Locate the cell with the specified text and output its (X, Y) center coordinate. 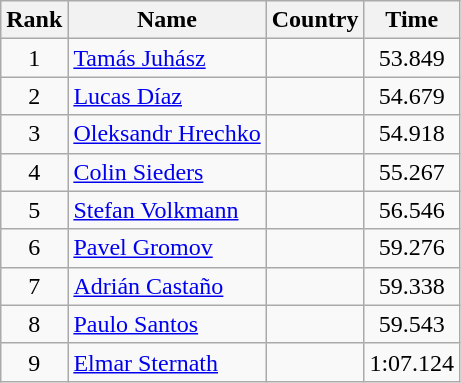
53.849 (412, 58)
8 (34, 324)
Oleksandr Hrechko (167, 134)
Elmar Sternath (167, 362)
54.679 (412, 96)
4 (34, 172)
7 (34, 286)
55.267 (412, 172)
Time (412, 20)
Tamás Juhász (167, 58)
9 (34, 362)
Pavel Gromov (167, 248)
1 (34, 58)
5 (34, 210)
54.918 (412, 134)
2 (34, 96)
Name (167, 20)
59.276 (412, 248)
56.546 (412, 210)
Rank (34, 20)
Adrián Castaño (167, 286)
Stefan Volkmann (167, 210)
1:07.124 (412, 362)
59.338 (412, 286)
3 (34, 134)
59.543 (412, 324)
6 (34, 248)
Country (315, 20)
Colin Sieders (167, 172)
Paulo Santos (167, 324)
Lucas Díaz (167, 96)
